For the text-containing cell, return its midpoint in (X, Y) coordinate format. 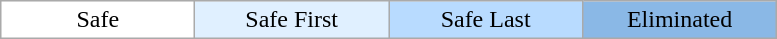
Safe Last (486, 20)
Safe (98, 20)
Safe First (292, 20)
Eliminated (680, 20)
